Locate the cell with the specified text and output its [x, y] center coordinate. 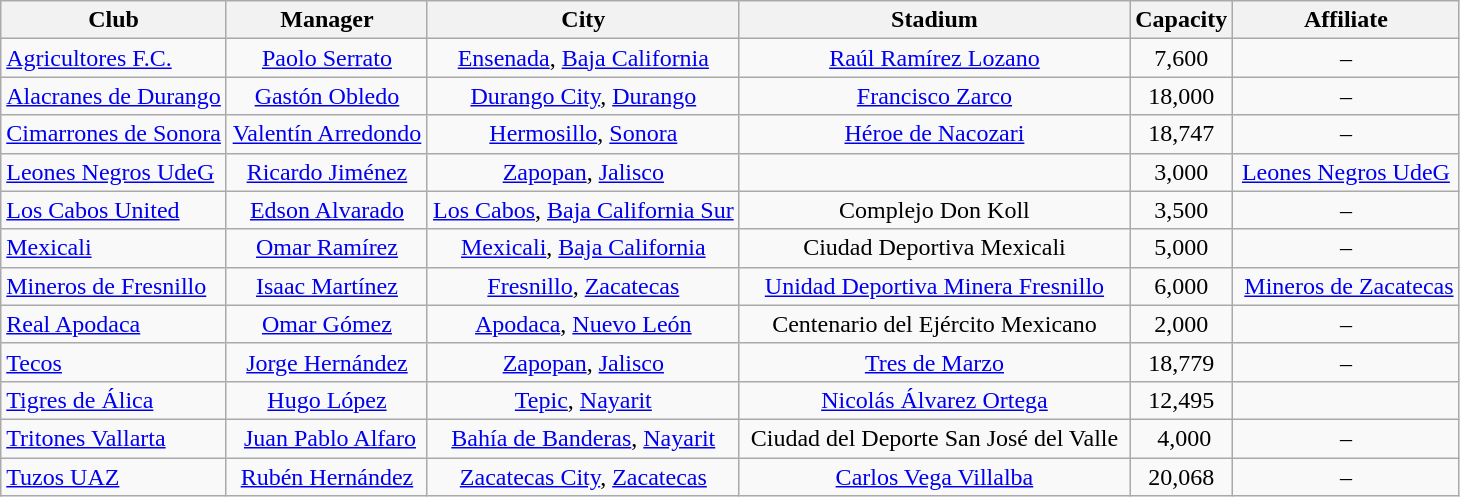
6,000 [1182, 286]
Mexicali [114, 248]
18,747 [1182, 134]
2,000 [1182, 324]
Paolo Serrato [326, 58]
20,068 [1182, 477]
Mineros de Fresnillo [114, 286]
Carlos Vega Villalba [934, 477]
City [583, 20]
Tecos [114, 362]
Tuzos UAZ [114, 477]
Tigres de Álica [114, 400]
Ciudad del Deporte San José del Valle [934, 438]
Mineros de Zacatecas [1346, 286]
18,779 [1182, 362]
Gastón Obledo [326, 96]
Complejo Don Koll [934, 210]
Ensenada, Baja California [583, 58]
Raúl Ramírez Lozano [934, 58]
12,495 [1182, 400]
Alacranes de Durango [114, 96]
Manager [326, 20]
Cimarrones de Sonora [114, 134]
Capacity [1182, 20]
Edson Alvarado [326, 210]
18,000 [1182, 96]
Real Apodaca [114, 324]
Los Cabos United [114, 210]
Bahía de Banderas, Nayarit [583, 438]
4,000 [1182, 438]
Rubén Hernández [326, 477]
Durango City, Durango [583, 96]
Héroe de Nacozari [934, 134]
Unidad Deportiva Minera Fresnillo [934, 286]
Club [114, 20]
Centenario del Ejército Mexicano [934, 324]
Affiliate [1346, 20]
Hugo López [326, 400]
Apodaca, Nuevo León [583, 324]
Zacatecas City, Zacatecas [583, 477]
3,000 [1182, 172]
7,600 [1182, 58]
Omar Gómez [326, 324]
Isaac Martínez [326, 286]
Tritones Vallarta [114, 438]
Mexicali, Baja California [583, 248]
Jorge Hernández [326, 362]
Fresnillo, Zacatecas [583, 286]
Omar Ramírez [326, 248]
Francisco Zarco [934, 96]
Valentín Arredondo [326, 134]
Agricultores F.C. [114, 58]
Ciudad Deportiva Mexicali [934, 248]
3,500 [1182, 210]
Ricardo Jiménez [326, 172]
Tepic, Nayarit [583, 400]
5,000 [1182, 248]
Hermosillo, Sonora [583, 134]
Stadium [934, 20]
Los Cabos, Baja California Sur [583, 210]
Juan Pablo Alfaro [326, 438]
Nicolás Álvarez Ortega [934, 400]
Tres de Marzo [934, 362]
